Extract the (x, y) coordinate from the center of the cell holding the provided text.  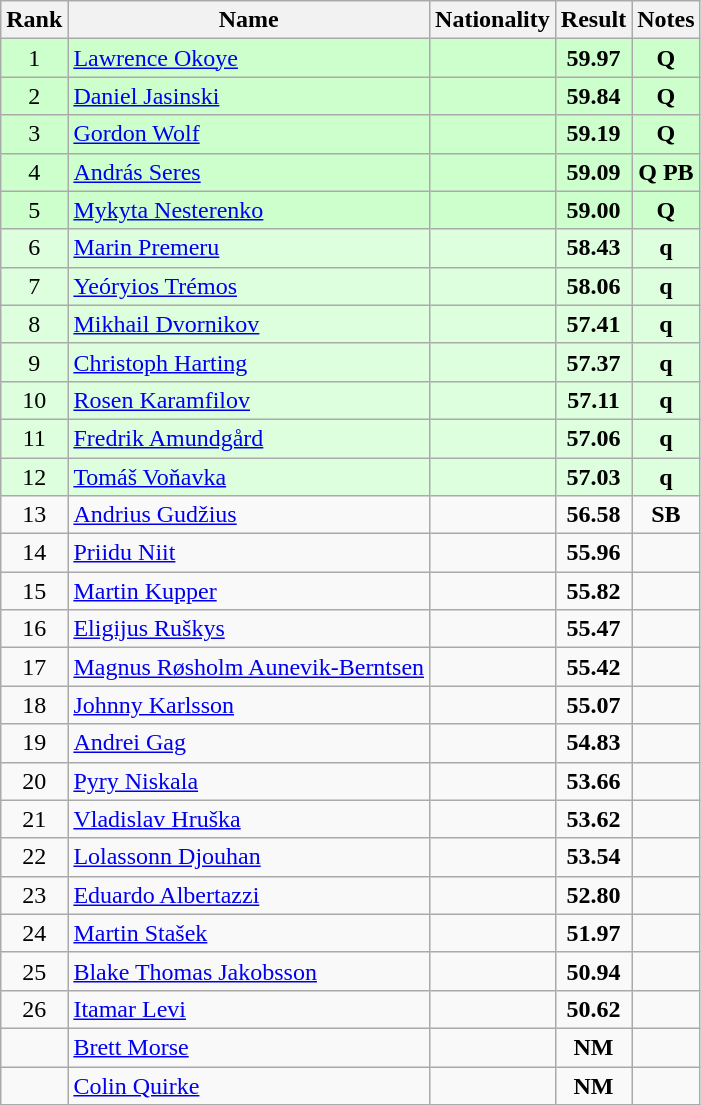
53.54 (593, 857)
Magnus Røsholm Aunevik-Berntsen (249, 667)
Marin Premeru (249, 248)
14 (34, 553)
11 (34, 438)
Daniel Jasinski (249, 96)
26 (34, 1009)
18 (34, 705)
57.11 (593, 400)
6 (34, 248)
59.97 (593, 58)
SB (666, 515)
55.47 (593, 629)
59.09 (593, 172)
53.66 (593, 781)
2 (34, 96)
Eduardo Albertazzi (249, 895)
59.00 (593, 210)
9 (34, 362)
25 (34, 971)
53.62 (593, 819)
15 (34, 591)
59.19 (593, 134)
Q PB (666, 172)
16 (34, 629)
1 (34, 58)
13 (34, 515)
András Seres (249, 172)
17 (34, 667)
Lolassonn Djouhan (249, 857)
57.03 (593, 477)
23 (34, 895)
19 (34, 743)
3 (34, 134)
21 (34, 819)
Notes (666, 20)
Yeóryios Trémos (249, 286)
Andrei Gag (249, 743)
8 (34, 324)
Itamar Levi (249, 1009)
10 (34, 400)
Nationality (493, 20)
Rank (34, 20)
58.43 (593, 248)
Mykyta Nesterenko (249, 210)
24 (34, 933)
Vladislav Hruška (249, 819)
7 (34, 286)
57.37 (593, 362)
Eligijus Ruškys (249, 629)
59.84 (593, 96)
51.97 (593, 933)
Blake Thomas Jakobsson (249, 971)
Lawrence Okoye (249, 58)
50.94 (593, 971)
55.96 (593, 553)
Martin Kupper (249, 591)
50.62 (593, 1009)
Brett Morse (249, 1047)
57.41 (593, 324)
Mikhail Dvornikov (249, 324)
Tomáš Voňavka (249, 477)
Johnny Karlsson (249, 705)
58.06 (593, 286)
Rosen Karamfilov (249, 400)
Christoph Harting (249, 362)
55.42 (593, 667)
12 (34, 477)
Andrius Gudžius (249, 515)
55.07 (593, 705)
Martin Stašek (249, 933)
Colin Quirke (249, 1085)
Name (249, 20)
22 (34, 857)
20 (34, 781)
Pyry Niskala (249, 781)
54.83 (593, 743)
57.06 (593, 438)
5 (34, 210)
55.82 (593, 591)
Priidu Niit (249, 553)
4 (34, 172)
Fredrik Amundgård (249, 438)
Result (593, 20)
52.80 (593, 895)
Gordon Wolf (249, 134)
56.58 (593, 515)
